Locate the cell with the specified text and output its (X, Y) center coordinate. 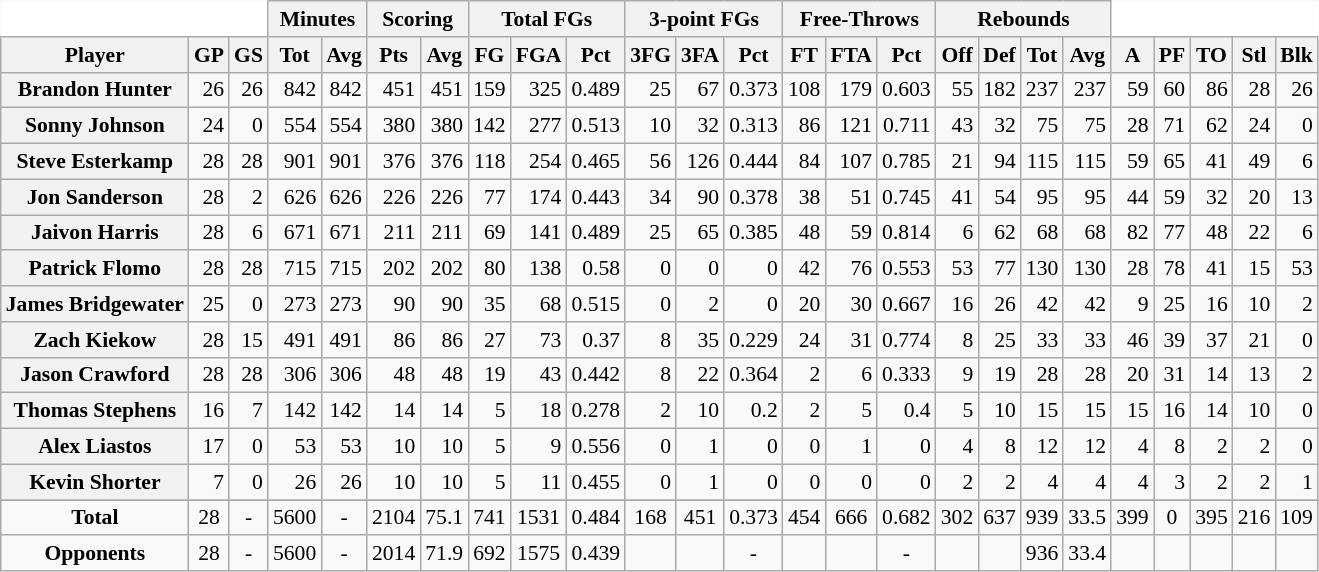
76 (851, 269)
0.439 (596, 554)
637 (1000, 518)
399 (1132, 518)
0.455 (596, 482)
TO (1212, 55)
GP (209, 55)
Minutes (318, 19)
Patrick Flomo (95, 269)
0.785 (906, 162)
55 (958, 90)
Thomas Stephens (95, 411)
James Bridgewater (95, 304)
37 (1212, 340)
Opponents (95, 554)
0.333 (906, 375)
216 (1254, 518)
33.4 (1087, 554)
0.484 (596, 518)
0.745 (906, 197)
38 (804, 197)
118 (490, 162)
Total (95, 518)
84 (804, 162)
0.58 (596, 269)
Kevin Shorter (95, 482)
67 (700, 90)
82 (1132, 233)
0.711 (906, 126)
Jason Crawford (95, 375)
0.2 (754, 411)
0.556 (596, 447)
Scoring (418, 19)
302 (958, 518)
0.603 (906, 90)
73 (539, 340)
0.515 (596, 304)
94 (1000, 162)
Jaivon Harris (95, 233)
PF (1172, 55)
0.229 (754, 340)
0.37 (596, 340)
0.667 (906, 304)
Blk (1296, 55)
75.1 (444, 518)
0.364 (754, 375)
Brandon Hunter (95, 90)
71.9 (444, 554)
Off (958, 55)
0.378 (754, 197)
A (1132, 55)
56 (650, 162)
Jon Sanderson (95, 197)
51 (851, 197)
0.513 (596, 126)
33.5 (1087, 518)
Alex Liastos (95, 447)
0.443 (596, 197)
71 (1172, 126)
2014 (394, 554)
395 (1212, 518)
FGA (539, 55)
0.313 (754, 126)
3FG (650, 55)
Stl (1254, 55)
11 (539, 482)
126 (700, 162)
FT (804, 55)
49 (1254, 162)
141 (539, 233)
325 (539, 90)
54 (1000, 197)
254 (539, 162)
34 (650, 197)
0.4 (906, 411)
138 (539, 269)
Pts (394, 55)
30 (851, 304)
939 (1042, 518)
121 (851, 126)
159 (490, 90)
0.774 (906, 340)
3FA (700, 55)
Free-Throws (860, 19)
60 (1172, 90)
0.442 (596, 375)
GS (248, 55)
1575 (539, 554)
18 (539, 411)
0.814 (906, 233)
27 (490, 340)
182 (1000, 90)
277 (539, 126)
FG (490, 55)
44 (1132, 197)
0.553 (906, 269)
FTA (851, 55)
107 (851, 162)
179 (851, 90)
741 (490, 518)
78 (1172, 269)
80 (490, 269)
Rebounds (1024, 19)
39 (1172, 340)
0.385 (754, 233)
666 (851, 518)
Total FGs (546, 19)
Def (1000, 55)
Steve Esterkamp (95, 162)
692 (490, 554)
108 (804, 90)
168 (650, 518)
Zach Kiekow (95, 340)
3 (1172, 482)
0.444 (754, 162)
454 (804, 518)
0.682 (906, 518)
Sonny Johnson (95, 126)
109 (1296, 518)
1531 (539, 518)
17 (209, 447)
0.278 (596, 411)
69 (490, 233)
174 (539, 197)
2104 (394, 518)
46 (1132, 340)
936 (1042, 554)
Player (95, 55)
0.465 (596, 162)
3-point FGs (704, 19)
